Find where the given text appears and provide that cell's center as (X, Y) coordinate. 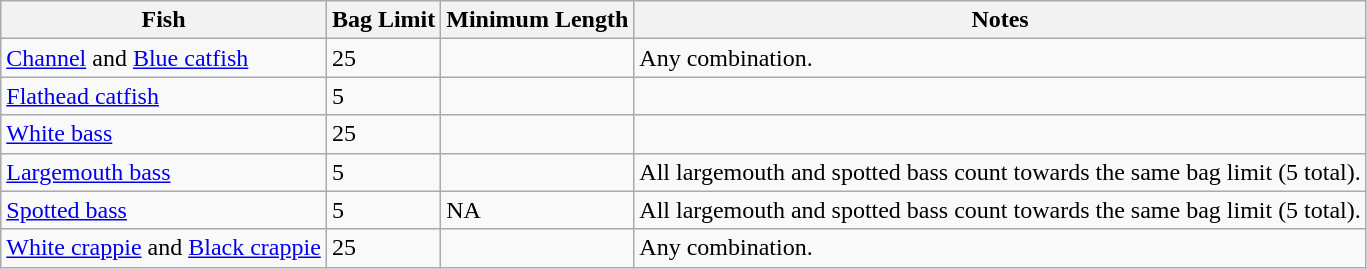
White crappie and Black crappie (164, 248)
Channel and Blue catfish (164, 58)
Minimum Length (538, 20)
Fish (164, 20)
Largemouth bass (164, 172)
NA (538, 210)
Spotted bass (164, 210)
Bag Limit (383, 20)
Flathead catfish (164, 96)
White bass (164, 134)
Notes (1000, 20)
